Return the [x, y] coordinate for the center point of the cell that contains the specified text.  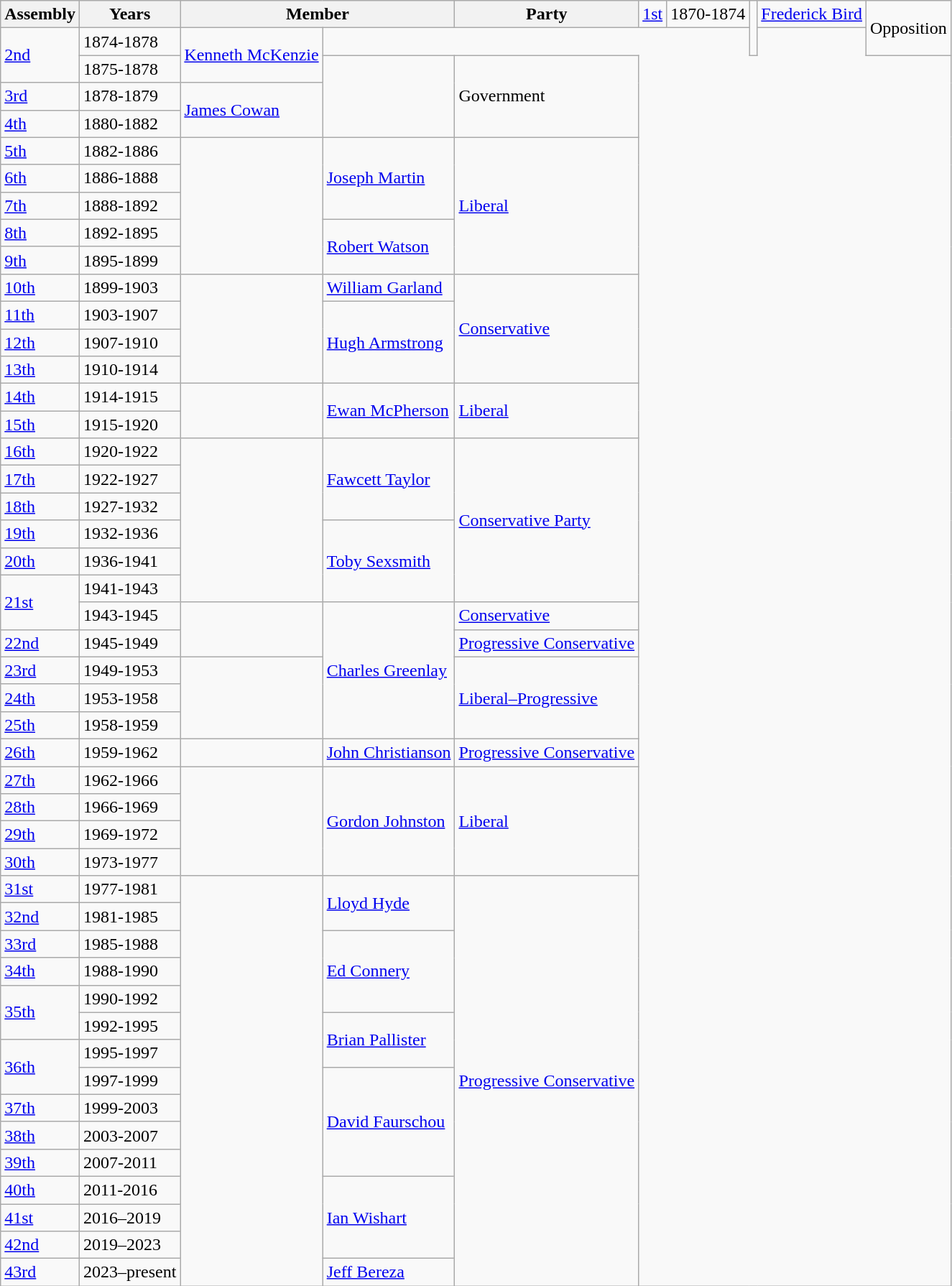
1981-1985 [129, 917]
Brian Pallister [389, 1040]
Lloyd Hyde [389, 903]
Charles Greenlay [389, 670]
10th [40, 287]
Opposition [908, 28]
Kenneth McKenzie [251, 55]
5th [40, 151]
1958-1959 [129, 725]
1992-1995 [129, 1026]
29th [40, 835]
Robert Watson [389, 246]
Liberal–Progressive [547, 698]
26th [40, 752]
1962-1966 [129, 780]
1973-1977 [129, 862]
1990-1992 [129, 999]
1870-1874 [708, 14]
1907-1910 [129, 343]
John Christianson [389, 752]
1922-1927 [129, 479]
8th [40, 233]
1888-1892 [129, 205]
Member [318, 14]
39th [40, 1162]
1920-1922 [129, 452]
2nd [40, 55]
1966-1969 [129, 808]
1915-1920 [129, 425]
1953-1958 [129, 698]
Years [129, 14]
1988-1990 [129, 971]
1895-1899 [129, 260]
9th [40, 260]
22nd [40, 643]
7th [40, 205]
1999-2003 [129, 1108]
19th [40, 534]
Toby Sexsmith [389, 561]
Conservative Party [547, 520]
6th [40, 178]
24th [40, 698]
Party [547, 14]
21st [40, 602]
1878-1879 [129, 96]
2011-2016 [129, 1190]
4th [40, 124]
Ed Connery [389, 971]
Frederick Bird [812, 14]
William Garland [389, 287]
11th [40, 315]
33rd [40, 944]
3rd [40, 96]
1977-1981 [129, 889]
1941-1943 [129, 588]
13th [40, 370]
17th [40, 479]
34th [40, 971]
2023–present [129, 1272]
2003-2007 [129, 1135]
1910-1914 [129, 370]
Joseph Martin [389, 178]
Hugh Armstrong [389, 342]
37th [40, 1108]
42nd [40, 1245]
1880-1882 [129, 124]
Fawcett Taylor [389, 479]
1st [652, 14]
2019–2023 [129, 1245]
Jeff Bereza [389, 1272]
28th [40, 808]
12th [40, 343]
1936-1941 [129, 561]
40th [40, 1190]
1875-1878 [129, 69]
14th [40, 397]
1927-1932 [129, 506]
1945-1949 [129, 643]
Assembly [40, 14]
1995-1997 [129, 1053]
41st [40, 1218]
1997-1999 [129, 1081]
1903-1907 [129, 315]
David Faurschou [389, 1121]
1899-1903 [129, 287]
1914-1915 [129, 397]
38th [40, 1135]
1985-1988 [129, 944]
1892-1895 [129, 233]
23rd [40, 670]
1969-1972 [129, 835]
1959-1962 [129, 752]
James Cowan [251, 110]
36th [40, 1067]
32nd [40, 917]
31st [40, 889]
Government [547, 96]
27th [40, 780]
2007-2011 [129, 1162]
2016–2019 [129, 1218]
1874-1878 [129, 42]
43rd [40, 1272]
16th [40, 452]
Ewan McPherson [389, 411]
1886-1888 [129, 178]
Ian Wishart [389, 1217]
Gordon Johnston [389, 820]
25th [40, 725]
15th [40, 425]
35th [40, 1012]
1949-1953 [129, 670]
30th [40, 862]
1882-1886 [129, 151]
1943-1945 [129, 616]
20th [40, 561]
1932-1936 [129, 534]
18th [40, 506]
